Find where the given text appears and provide that cell's center as (x, y) coordinate. 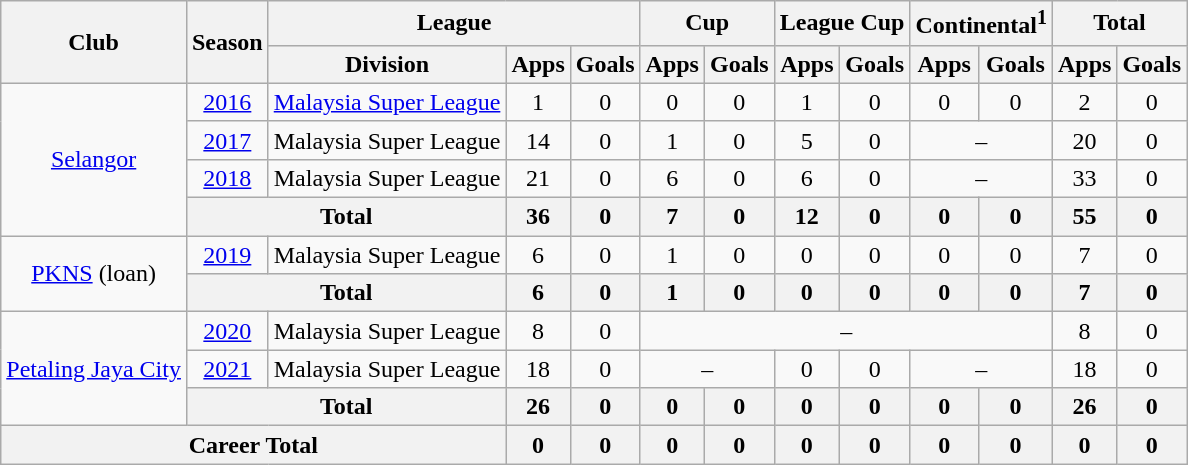
Continental1 (981, 24)
PKNS (loan) (94, 274)
36 (538, 217)
Division (387, 64)
Season (227, 42)
12 (806, 217)
Club (94, 42)
5 (806, 140)
League (454, 24)
2020 (227, 331)
2018 (227, 178)
55 (1084, 217)
14 (538, 140)
21 (538, 178)
2021 (227, 369)
2016 (227, 102)
20 (1084, 140)
2019 (227, 255)
League Cup (842, 24)
2 (1084, 102)
33 (1084, 178)
Career Total (254, 445)
Petaling Jaya City (94, 369)
2017 (227, 140)
Selangor (94, 159)
Cup (707, 24)
